Output the [X, Y] coordinate of the center of the cell containing the given text.  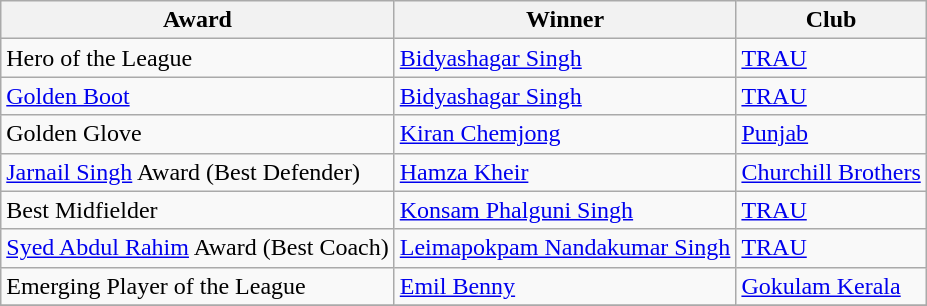
Konsam Phalguni Singh [565, 210]
Punjab [831, 134]
Club [831, 20]
Golden Glove [198, 134]
Golden Boot [198, 96]
Kiran Chemjong [565, 134]
Emil Benny [565, 286]
Leimapokpam Nandakumar Singh [565, 248]
Hero of the League [198, 58]
Jarnail Singh Award (Best Defender) [198, 172]
Hamza Kheir [565, 172]
Emerging Player of the League [198, 286]
Syed Abdul Rahim Award (Best Coach) [198, 248]
Award [198, 20]
Best Midfielder [198, 210]
Winner [565, 20]
Gokulam Kerala [831, 286]
Churchill Brothers [831, 172]
